Extract the [x, y] coordinate from the center of the cell holding the provided text.  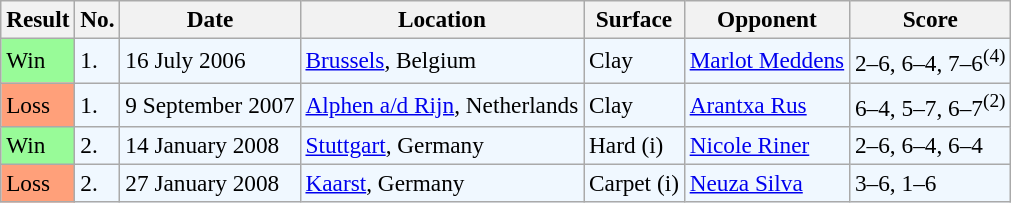
Score [930, 19]
2–6, 6–4, 6–4 [930, 145]
16 July 2006 [210, 60]
6–4, 5–7, 6–7(2) [930, 104]
3–6, 1–6 [930, 183]
Stuttgart, Germany [442, 145]
Neuza Silva [766, 183]
14 January 2008 [210, 145]
Result [38, 19]
Surface [634, 19]
Brussels, Belgium [442, 60]
Arantxa Rus [766, 104]
Opponent [766, 19]
Marlot Meddens [766, 60]
Carpet (i) [634, 183]
No. [98, 19]
Hard (i) [634, 145]
Location [442, 19]
Kaarst, Germany [442, 183]
Alphen a/d Rijn, Netherlands [442, 104]
Nicole Riner [766, 145]
9 September 2007 [210, 104]
27 January 2008 [210, 183]
Date [210, 19]
2–6, 6–4, 7–6(4) [930, 60]
